Return the (X, Y) coordinate for the center point of the cell that contains the specified text.  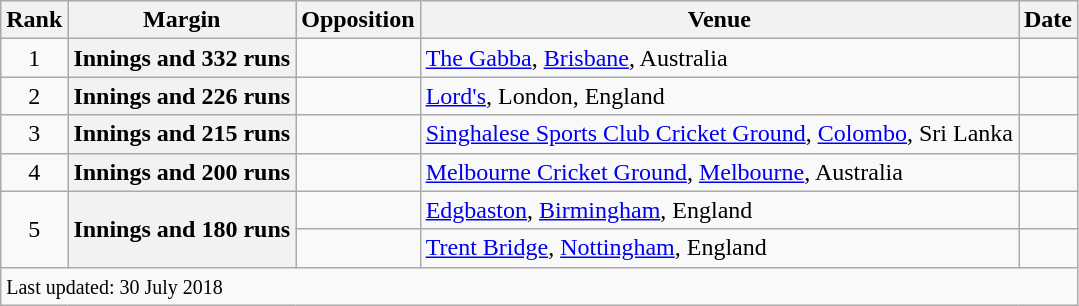
Innings and 180 runs (182, 229)
Innings and 332 runs (182, 58)
Date (1048, 20)
Venue (719, 20)
Singhalese Sports Club Cricket Ground, Colombo, Sri Lanka (719, 134)
Melbourne Cricket Ground, Melbourne, Australia (719, 172)
Innings and 215 runs (182, 134)
Trent Bridge, Nottingham, England (719, 248)
Last updated: 30 July 2018 (540, 286)
The Gabba, Brisbane, Australia (719, 58)
Opposition (358, 20)
3 (34, 134)
Innings and 226 runs (182, 96)
1 (34, 58)
Rank (34, 20)
5 (34, 229)
Lord's, London, England (719, 96)
Edgbaston, Birmingham, England (719, 210)
Margin (182, 20)
Innings and 200 runs (182, 172)
2 (34, 96)
4 (34, 172)
